Identify which cell holds the provided text, then report its [x, y] central coordinate. 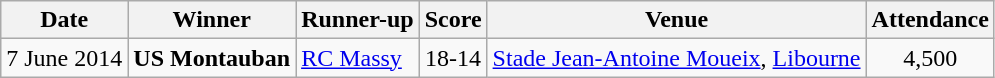
US Montauban [212, 58]
18-14 [453, 58]
Winner [212, 20]
Date [64, 20]
Runner-up [358, 20]
Stade Jean-Antoine Moueix, Libourne [676, 58]
4,500 [930, 58]
7 June 2014 [64, 58]
Score [453, 20]
Venue [676, 20]
RC Massy [358, 58]
Attendance [930, 20]
